Capture the cell that displays the provided text and extract its (X, Y) central coordinate. 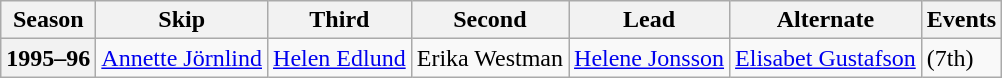
Second (490, 20)
Erika Westman (490, 58)
Third (340, 20)
Helene Jonsson (650, 58)
Annette Jörnlind (182, 58)
Events (961, 20)
Lead (650, 20)
Season (48, 20)
Helen Edlund (340, 58)
(7th) (961, 58)
Skip (182, 20)
Elisabet Gustafson (826, 58)
Alternate (826, 20)
1995–96 (48, 58)
